From the cell containing the given text, extract its center point as (X, Y) coordinate. 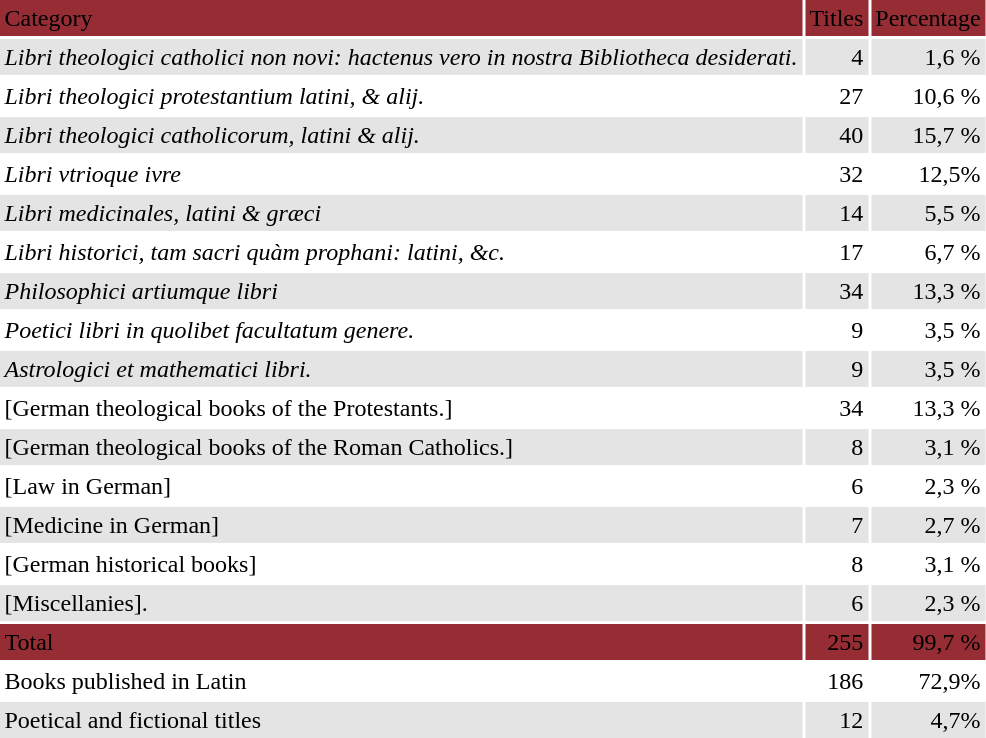
17 (836, 252)
Poetical and fictional titles (401, 720)
[Law in German] (401, 486)
99,7 % (928, 642)
32 (836, 174)
Percentage (928, 18)
Libri theologici catholici non novi: hactenus vero in nostra Bibliotheca desiderati. (401, 57)
[German historical books] (401, 564)
186 (836, 681)
[German theological books of the Protestants.] (401, 408)
4,7% (928, 720)
Poetici libri in quolibet facultatum genere. (401, 330)
255 (836, 642)
15,7 % (928, 135)
Books published in Latin (401, 681)
Libri theologici protestantium latini, & alij. (401, 96)
10,6 % (928, 96)
12 (836, 720)
1,6 % (928, 57)
72,9% (928, 681)
40 (836, 135)
2,7 % (928, 525)
12,5% (928, 174)
Category (401, 18)
Titles (836, 18)
7 (836, 525)
Libri medicinales, latini & græci (401, 213)
Libri historici, tam sacri quàm prophani: latini, &c. (401, 252)
6,7 % (928, 252)
4 (836, 57)
[Miscellanies]. (401, 603)
Libri vtrioque ivre (401, 174)
[German theological books of the Roman Catholics.] (401, 447)
Total (401, 642)
5,5 % (928, 213)
14 (836, 213)
27 (836, 96)
Philosophici artiumque libri (401, 291)
[Medicine in German] (401, 525)
Astrologici et mathematici libri. (401, 369)
Libri theologici catholicorum, latini & alij. (401, 135)
